Determine the [x, y] coordinate at the center of the cell enclosing the given text.  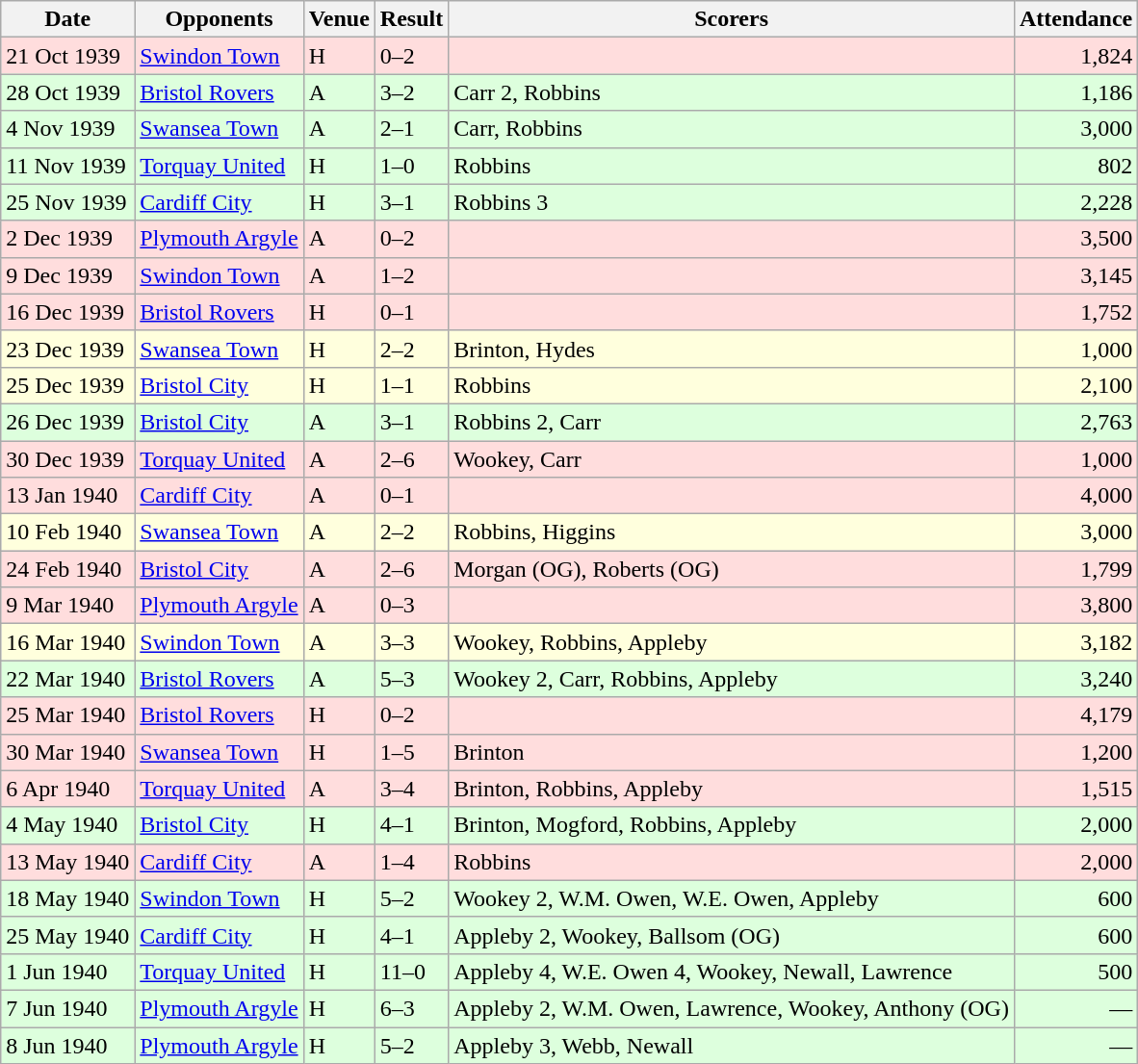
Carr 2, Robbins [732, 92]
Opponents [220, 19]
0–3 [411, 606]
6–3 [411, 1008]
25 May 1940 [67, 935]
Scorers [732, 19]
Result [411, 19]
Robbins, Higgins [732, 532]
802 [1075, 166]
Appleby 2, Wookey, Ballsom (OG) [732, 935]
500 [1075, 972]
3–4 [411, 789]
Appleby 4, W.E. Owen 4, Wookey, Newall, Lawrence [732, 972]
9 Mar 1940 [67, 606]
3–3 [411, 642]
1–1 [411, 385]
Wookey, Carr [732, 459]
Robbins 3 [732, 202]
Venue [339, 19]
26 Dec 1939 [67, 422]
21 Oct 1939 [67, 56]
1–2 [411, 275]
Attendance [1075, 19]
11 Nov 1939 [67, 166]
4 Nov 1939 [67, 129]
Carr, Robbins [732, 129]
8 Jun 1940 [67, 1045]
2,100 [1075, 385]
1–5 [411, 752]
Brinton, Mogford, Robbins, Appleby [732, 825]
Appleby 2, W.M. Owen, Lawrence, Wookey, Anthony (OG) [732, 1008]
13 Jan 1940 [67, 496]
5–3 [411, 679]
30 Dec 1939 [67, 459]
1 Jun 1940 [67, 972]
2 Dec 1939 [67, 239]
2,228 [1075, 202]
Wookey 2, W.M. Owen, W.E. Owen, Appleby [732, 898]
1,799 [1075, 569]
3,800 [1075, 606]
24 Feb 1940 [67, 569]
7 Jun 1940 [67, 1008]
2–1 [411, 129]
16 Mar 1940 [67, 642]
13 May 1940 [67, 862]
25 Dec 1939 [67, 385]
Morgan (OG), Roberts (OG) [732, 569]
3,240 [1075, 679]
25 Mar 1940 [67, 715]
4 May 1940 [67, 825]
10 Feb 1940 [67, 532]
2,763 [1075, 422]
Date [67, 19]
1,824 [1075, 56]
3,145 [1075, 275]
6 Apr 1940 [67, 789]
1,186 [1075, 92]
1,515 [1075, 789]
1,200 [1075, 752]
9 Dec 1939 [67, 275]
22 Mar 1940 [67, 679]
28 Oct 1939 [67, 92]
Wookey, Robbins, Appleby [732, 642]
3–2 [411, 92]
18 May 1940 [67, 898]
Brinton, Hydes [732, 349]
Brinton [732, 752]
4,179 [1075, 715]
Robbins 2, Carr [732, 422]
11–0 [411, 972]
3,182 [1075, 642]
30 Mar 1940 [67, 752]
1–0 [411, 166]
Brinton, Robbins, Appleby [732, 789]
Wookey 2, Carr, Robbins, Appleby [732, 679]
25 Nov 1939 [67, 202]
3,500 [1075, 239]
1,752 [1075, 312]
4,000 [1075, 496]
16 Dec 1939 [67, 312]
Appleby 3, Webb, Newall [732, 1045]
23 Dec 1939 [67, 349]
1–4 [411, 862]
